Provide the (X, Y) coordinate of the cell's center where the given text is located.  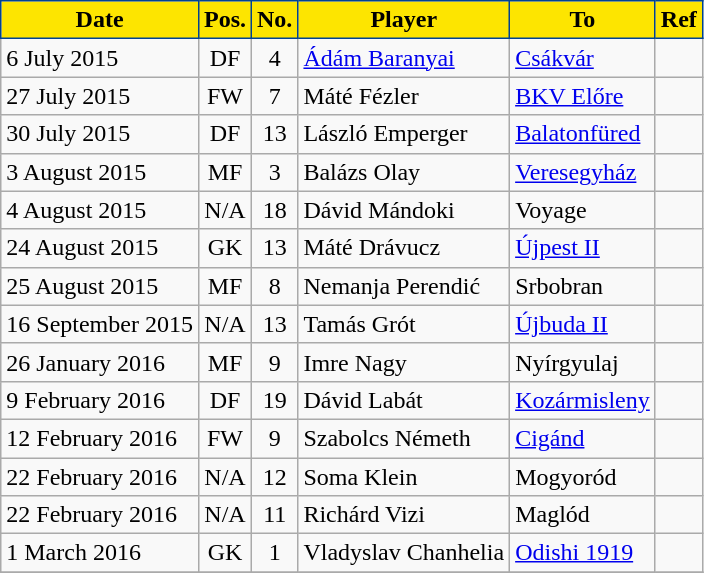
3 (275, 172)
30 July 2015 (100, 134)
Dávid Labát (404, 400)
Srbobran (583, 286)
3 August 2015 (100, 172)
Balatonfüred (583, 134)
27 July 2015 (100, 96)
1 (275, 553)
Imre Nagy (404, 362)
11 (275, 515)
Újbuda II (583, 324)
Cigánd (583, 438)
BKV Előre (583, 96)
6 July 2015 (100, 58)
Nyírgyulaj (583, 362)
7 (275, 96)
Richárd Vizi (404, 515)
25 August 2015 (100, 286)
Dávid Mándoki (404, 210)
Date (100, 20)
Vladyslav Chanhelia (404, 553)
12 (275, 477)
16 September 2015 (100, 324)
Veresegyház (583, 172)
26 January 2016 (100, 362)
No. (275, 20)
Máté Drávucz (404, 248)
Mogyoród (583, 477)
1 March 2016 (100, 553)
Újpest II (583, 248)
Ref (678, 20)
9 February 2016 (100, 400)
Csákvár (583, 58)
Kozármisleny (583, 400)
Pos. (224, 20)
4 August 2015 (100, 210)
László Emperger (404, 134)
Odishi 1919 (583, 553)
Nemanja Perendić (404, 286)
Balázs Olay (404, 172)
Player (404, 20)
12 February 2016 (100, 438)
To (583, 20)
Máté Fézler (404, 96)
Voyage (583, 210)
19 (275, 400)
Szabolcs Németh (404, 438)
Maglód (583, 515)
8 (275, 286)
Ádám Baranyai (404, 58)
4 (275, 58)
Tamás Grót (404, 324)
18 (275, 210)
24 August 2015 (100, 248)
Soma Klein (404, 477)
